Search for the cell housing the specified text and yield its (x, y) center coordinate. 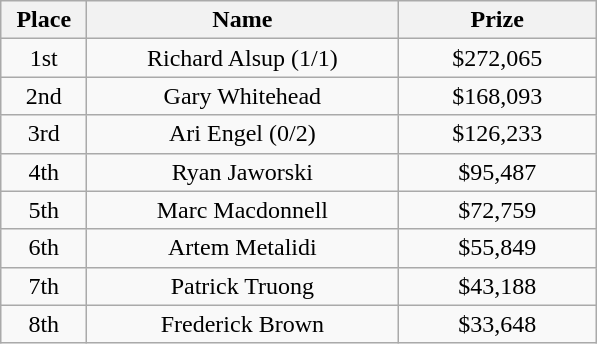
Ari Engel (0/2) (242, 134)
1st (44, 58)
Richard Alsup (1/1) (242, 58)
Ryan Jaworski (242, 172)
$33,648 (498, 324)
Name (242, 20)
Place (44, 20)
7th (44, 286)
$272,065 (498, 58)
$72,759 (498, 210)
3rd (44, 134)
2nd (44, 96)
$126,233 (498, 134)
$55,849 (498, 248)
$168,093 (498, 96)
8th (44, 324)
$43,188 (498, 286)
4th (44, 172)
Patrick Truong (242, 286)
Prize (498, 20)
Frederick Brown (242, 324)
Marc Macdonnell (242, 210)
Gary Whitehead (242, 96)
5th (44, 210)
Artem Metalidi (242, 248)
$95,487 (498, 172)
6th (44, 248)
